Provide the [x, y] coordinate of the cell's center where the given text is located.  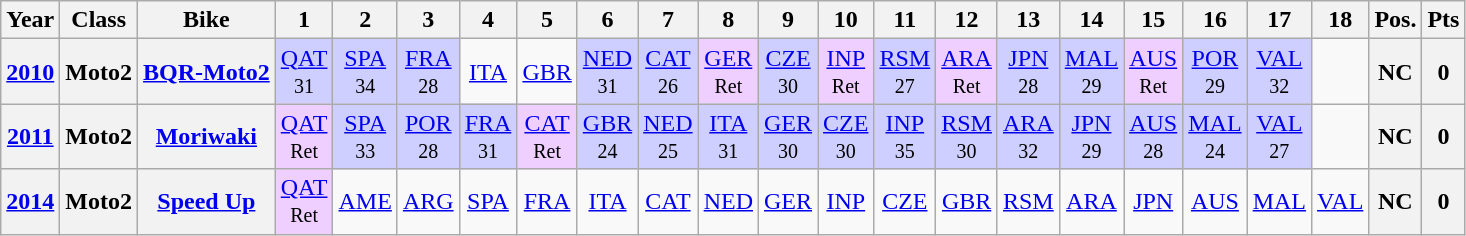
VAL32 [1279, 72]
INP35 [905, 136]
SPA [488, 202]
Speed Up [207, 202]
VAL27 [1279, 136]
INP [846, 202]
ARARet [967, 72]
QAT31 [304, 72]
2014 [30, 202]
9 [788, 20]
11 [905, 20]
GER [788, 202]
2011 [30, 136]
5 [547, 20]
GBR24 [607, 136]
15 [1154, 20]
MAL [1279, 202]
ARG [428, 202]
17 [1279, 20]
AME [365, 202]
10 [846, 20]
4 [488, 20]
MAL24 [1215, 136]
FRA31 [488, 136]
SPA33 [365, 136]
POR29 [1215, 72]
13 [1028, 20]
ARA32 [1028, 136]
RSM30 [967, 136]
GERRet [728, 72]
6 [607, 20]
14 [1091, 20]
Year [30, 20]
RSM [1028, 202]
CAT26 [668, 72]
CATRet [547, 136]
FRA [547, 202]
NED31 [607, 72]
AUSRet [1154, 72]
8 [728, 20]
12 [967, 20]
MAL29 [1091, 72]
JPN29 [1091, 136]
2 [365, 20]
ITA31 [728, 136]
INPRet [846, 72]
AUS [1215, 202]
AUS28 [1154, 136]
JPN28 [1028, 72]
7 [668, 20]
CAT [668, 202]
NED25 [668, 136]
VAL [1340, 202]
1 [304, 20]
Class [99, 20]
Bike [207, 20]
FRA28 [428, 72]
BQR-Moto2 [207, 72]
3 [428, 20]
Pts [1444, 20]
NED [728, 202]
2010 [30, 72]
SPA34 [365, 72]
Moriwaki [207, 136]
Pos. [1396, 20]
16 [1215, 20]
GER30 [788, 136]
RSM27 [905, 72]
ARA [1091, 202]
POR28 [428, 136]
18 [1340, 20]
JPN [1154, 202]
CZE [905, 202]
